Determine the (X, Y) coordinate at the center of the cell enclosing the given text.  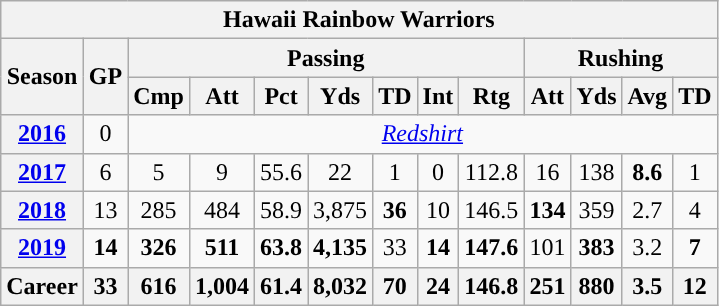
484 (222, 210)
3.5 (648, 286)
16 (548, 172)
3,875 (340, 210)
147.6 (492, 248)
Int (438, 96)
70 (395, 286)
63.8 (282, 248)
101 (548, 248)
22 (340, 172)
2017 (42, 172)
359 (596, 210)
Rushing (620, 58)
251 (548, 286)
285 (159, 210)
9 (222, 172)
2018 (42, 210)
616 (159, 286)
24 (438, 286)
134 (548, 210)
5 (159, 172)
Passing (326, 58)
8.6 (648, 172)
55.6 (282, 172)
146.5 (492, 210)
138 (596, 172)
36 (395, 210)
8,032 (340, 286)
7 (695, 248)
Pct (282, 96)
326 (159, 248)
3.2 (648, 248)
4,135 (340, 248)
58.9 (282, 210)
10 (438, 210)
112.8 (492, 172)
Rtg (492, 96)
2.7 (648, 210)
146.8 (492, 286)
6 (105, 172)
Hawaii Rainbow Warriors (359, 20)
Avg (648, 96)
880 (596, 286)
13 (105, 210)
Cmp (159, 96)
511 (222, 248)
4 (695, 210)
GP (105, 77)
2019 (42, 248)
61.4 (282, 286)
1,004 (222, 286)
383 (596, 248)
Redshirt (422, 134)
Season (42, 77)
12 (695, 286)
2016 (42, 134)
Career (42, 286)
